For the text-containing cell, return its midpoint in [x, y] coordinate format. 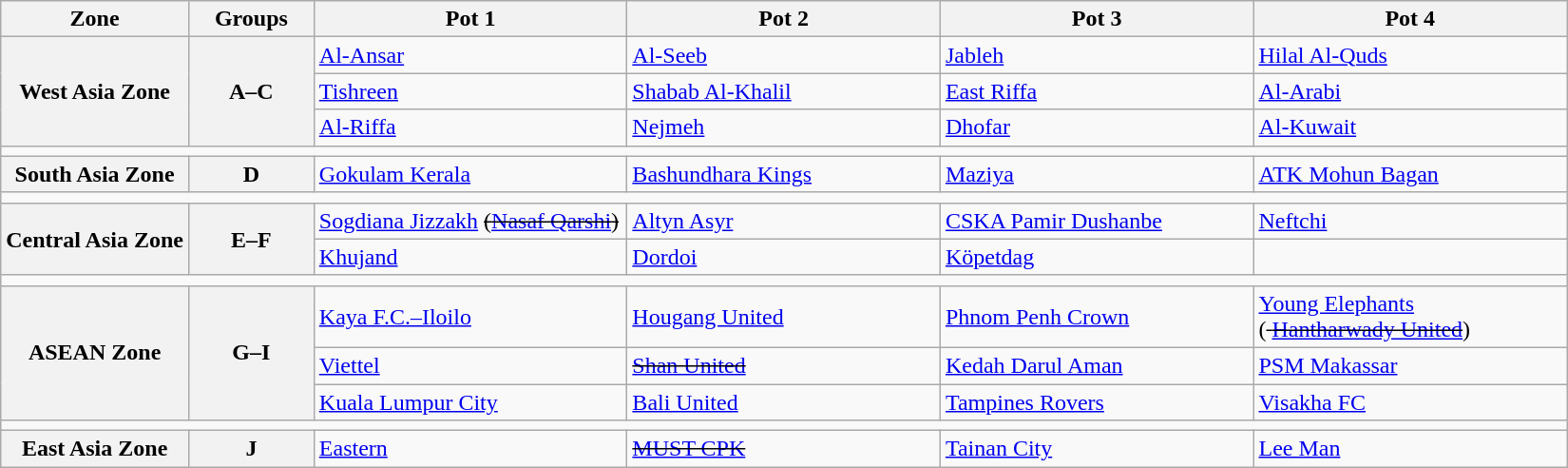
ATK Mohun Bagan [1410, 174]
Al-Kuwait [1410, 127]
Central Asia Zone [95, 239]
MUST CPK [784, 449]
Köpetdag [1097, 257]
Jableh [1097, 55]
Viettel [470, 365]
Kaya F.C.–Iloilo [470, 316]
Al-Riffa [470, 127]
A–C [251, 91]
Tampines Rovers [1097, 402]
E–F [251, 239]
Pot 2 [784, 19]
G–I [251, 352]
Kuala Lumpur City [470, 402]
West Asia Zone [95, 91]
South Asia Zone [95, 174]
East Riffa [1097, 91]
Tainan City [1097, 449]
Phnom Penh Crown [1097, 316]
CSKA Pamir Dushanbe [1097, 221]
Pot 1 [470, 19]
Groups [251, 19]
Dhofar [1097, 127]
Khujand [470, 257]
Visakha FC [1410, 402]
Eastern [470, 449]
Maziya [1097, 174]
Shabab Al-Khalil [784, 91]
Bali United [784, 402]
J [251, 449]
Sogdiana Jizzakh (Nasaf Qarshi) [470, 221]
Hougang United [784, 316]
Pot 4 [1410, 19]
Bashundhara Kings [784, 174]
Al-Ansar [470, 55]
Neftchi [1410, 221]
Pot 3 [1097, 19]
Shan United [784, 365]
Kedah Darul Aman [1097, 365]
Gokulam Kerala [470, 174]
Dordoi [784, 257]
Nejmeh [784, 127]
D [251, 174]
PSM Makassar [1410, 365]
Zone [95, 19]
Al-Seeb [784, 55]
Tishreen [470, 91]
Al-Arabi [1410, 91]
East Asia Zone [95, 449]
Hilal Al-Quds [1410, 55]
Altyn Asyr [784, 221]
Young Elephants( Hantharwady United) [1410, 316]
Lee Man [1410, 449]
ASEAN Zone [95, 352]
